Scan for the cell matching the given text and deliver its (x, y) coordinate at center. 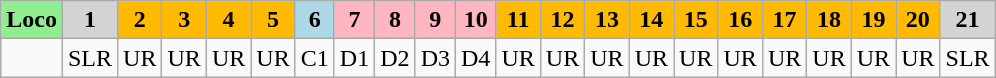
D4 (476, 58)
21 (968, 20)
D1 (354, 58)
12 (562, 20)
18 (829, 20)
D2 (395, 58)
17 (784, 20)
Loco (32, 20)
3 (184, 20)
7 (354, 20)
20 (918, 20)
2 (140, 20)
19 (873, 20)
10 (476, 20)
8 (395, 20)
9 (435, 20)
15 (696, 20)
14 (651, 20)
C1 (314, 58)
D3 (435, 58)
4 (228, 20)
11 (518, 20)
1 (90, 20)
5 (273, 20)
6 (314, 20)
16 (740, 20)
13 (607, 20)
